Identify which cell holds the provided text, then report its [X, Y] central coordinate. 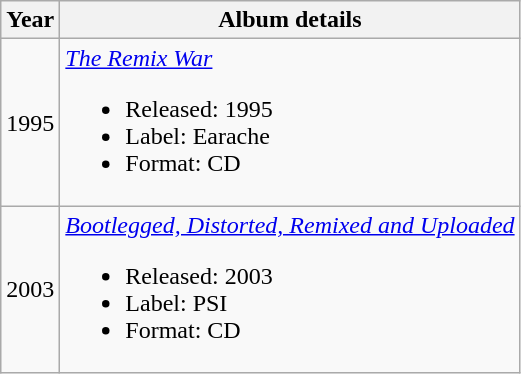
Year [30, 20]
1995 [30, 122]
Bootlegged, Distorted, Remixed and UploadedReleased: 2003Label: PSIFormat: CD [290, 290]
The Remix WarReleased: 1995Label: EaracheFormat: CD [290, 122]
Album details [290, 20]
2003 [30, 290]
